For the text-containing cell, return its midpoint in [x, y] coordinate format. 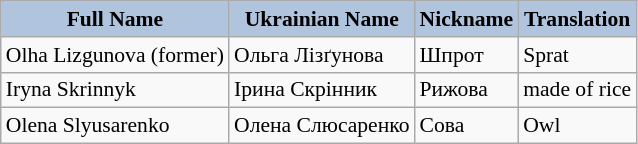
Рижова [466, 90]
Owl [577, 126]
made of rice [577, 90]
Nickname [466, 19]
Olena Slyusarenko [115, 126]
Full Name [115, 19]
Translation [577, 19]
Ірина Скрінник [322, 90]
Ukrainian Name [322, 19]
Олена Слюсаренко [322, 126]
Olha Lizgunova (former) [115, 55]
Сова [466, 126]
Ольга Лізґунова [322, 55]
Sprat [577, 55]
Iryna Skrinnyk [115, 90]
Шпрот [466, 55]
